Capture the cell that displays the provided text and extract its [x, y] central coordinate. 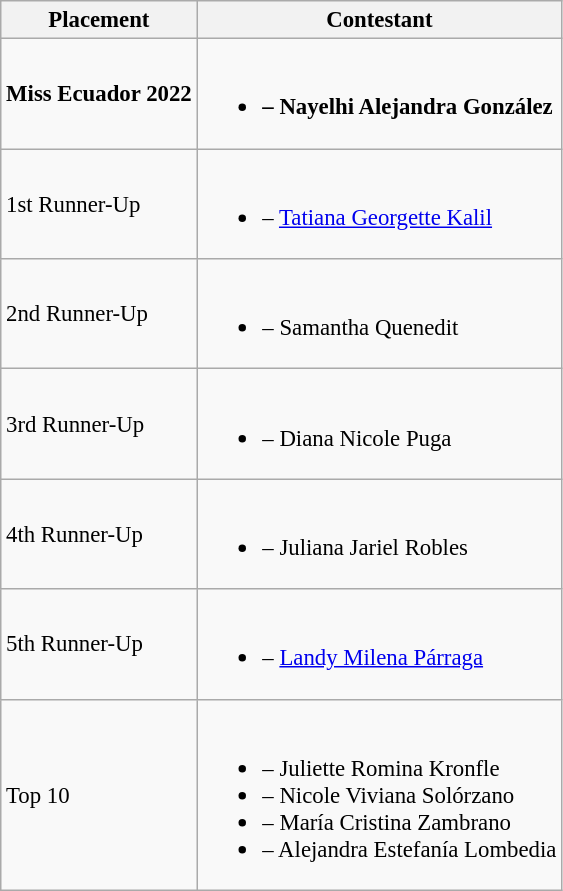
– Landy Milena Párraga [380, 644]
– Nayelhi Alejandra González [380, 94]
Placement [99, 20]
5th Runner-Up [99, 644]
3rd Runner-Up [99, 424]
4th Runner-Up [99, 534]
Contestant [380, 20]
1st Runner-Up [99, 204]
Miss Ecuador 2022 [99, 94]
– Juliana Jariel Robles [380, 534]
– Samantha Quenedit [380, 314]
2nd Runner-Up [99, 314]
– Juliette Romina Kronfle – Nicole Viviana Solórzano – María Cristina Zambrano – Alejandra Estefanía Lombedia [380, 794]
– Diana Nicole Puga [380, 424]
Top 10 [99, 794]
– Tatiana Georgette Kalil [380, 204]
